For the text-containing cell, return its midpoint in (x, y) coordinate format. 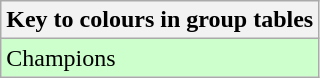
Key to colours in group tables (160, 20)
Champions (160, 58)
